Scan for the cell matching the given text and deliver its [x, y] coordinate at center. 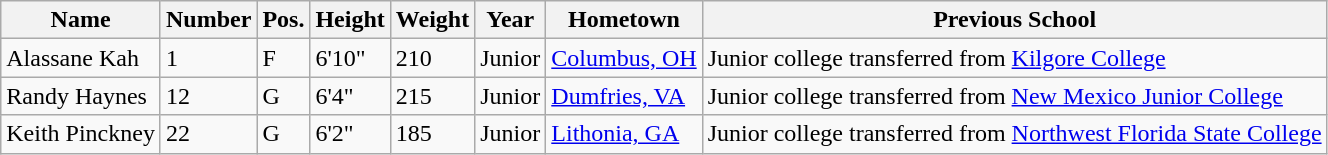
Junior college transferred from Kilgore College [1014, 58]
Number [208, 20]
215 [432, 96]
22 [208, 134]
Year [510, 20]
Keith Pinckney [81, 134]
Columbus, OH [624, 58]
Lithonia, GA [624, 134]
12 [208, 96]
Junior college transferred from New Mexico Junior College [1014, 96]
6'10" [350, 58]
Previous School [1014, 20]
1 [208, 58]
185 [432, 134]
Dumfries, VA [624, 96]
Junior college transferred from Northwest Florida State College [1014, 134]
210 [432, 58]
Name [81, 20]
Height [350, 20]
Weight [432, 20]
Randy Haynes [81, 96]
Alassane Kah [81, 58]
Pos. [284, 20]
F [284, 58]
6'4" [350, 96]
Hometown [624, 20]
6'2" [350, 134]
